Provide the (X, Y) coordinate of the cell's center where the given text is located.  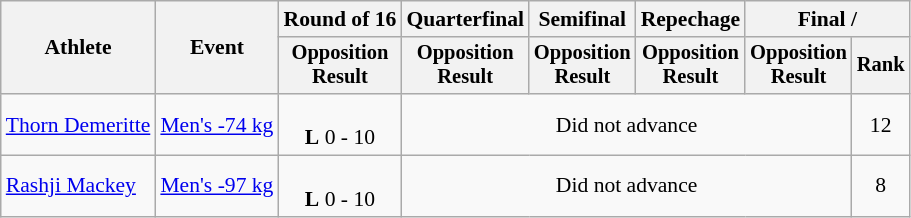
Men's -74 kg (216, 124)
Final / (827, 19)
12 (881, 124)
Athlete (78, 48)
Rank (881, 66)
Thorn Demeritte (78, 124)
Semifinal (582, 19)
Quarterfinal (465, 19)
Men's -97 kg (216, 186)
Event (216, 48)
Repechage (691, 19)
8 (881, 186)
Round of 16 (340, 19)
Rashji Mackey (78, 186)
